Detect which cell encompasses the target text, then output its [x, y] center coordinate. 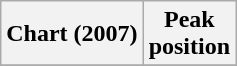
Peak position [189, 34]
Chart (2007) [72, 34]
